Capture the cell that displays the provided text and extract its [x, y] central coordinate. 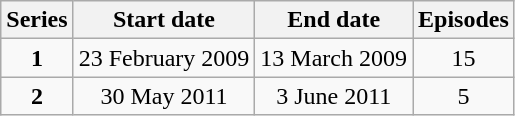
13 March 2009 [334, 58]
Series [37, 20]
3 June 2011 [334, 96]
23 February 2009 [164, 58]
End date [334, 20]
Episodes [464, 20]
1 [37, 58]
2 [37, 96]
Start date [164, 20]
30 May 2011 [164, 96]
15 [464, 58]
5 [464, 96]
